Pinpoint the cell where the given text exists, returning its (x, y) midpoint coordinate. 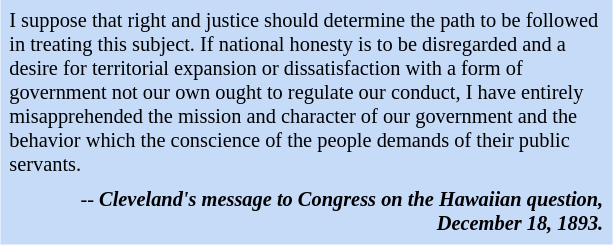
-- Cleveland's message to Congress on the Hawaiian question, December 18, 1893. (306, 212)
